Find where the given text appears and provide that cell's center as (x, y) coordinate. 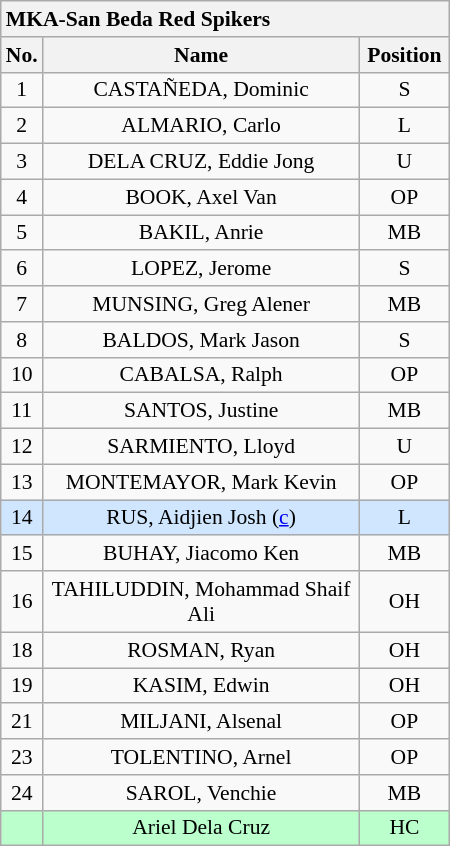
TOLENTINO, Arnel (202, 757)
MONTEMAYOR, Mark Kevin (202, 482)
ALMARIO, Carlo (202, 126)
13 (22, 482)
23 (22, 757)
CABALSA, Ralph (202, 375)
16 (22, 602)
BUHAY, Jiacomo Ken (202, 554)
14 (22, 518)
MUNSING, Greg Alener (202, 304)
19 (22, 686)
11 (22, 411)
5 (22, 233)
18 (22, 650)
LOPEZ, Jerome (202, 269)
12 (22, 447)
7 (22, 304)
MKA-San Beda Red Spikers (225, 19)
SARMIENTO, Lloyd (202, 447)
Name (202, 55)
CASTAÑEDA, Dominic (202, 90)
SAROL, Venchie (202, 793)
1 (22, 90)
15 (22, 554)
2 (22, 126)
3 (22, 162)
MILJANI, Alsenal (202, 722)
21 (22, 722)
24 (22, 793)
4 (22, 197)
ROSMAN, Ryan (202, 650)
KASIM, Edwin (202, 686)
RUS, Aidjien Josh (c) (202, 518)
DELA CRUZ, Eddie Jong (202, 162)
HC (405, 828)
Position (405, 55)
TAHILUDDIN, Mohammad Shaif Ali (202, 602)
6 (22, 269)
8 (22, 340)
BOOK, Axel Van (202, 197)
BALDOS, Mark Jason (202, 340)
Ariel Dela Cruz (202, 828)
No. (22, 55)
SANTOS, Justine (202, 411)
10 (22, 375)
BAKIL, Anrie (202, 233)
